Return (x, y) of the center of cell containing provided text 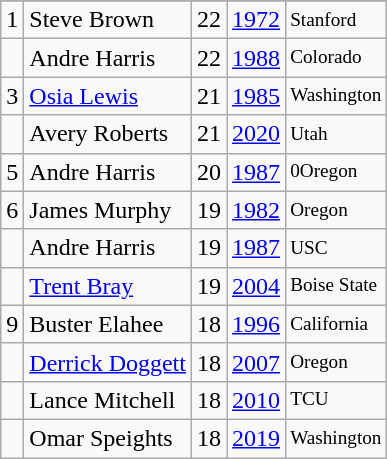
Avery Roberts (108, 134)
9 (12, 324)
Buster Elahee (108, 324)
Steve Brown (108, 20)
1982 (256, 210)
Derrick Doggett (108, 362)
Colorado (336, 58)
Trent Bray (108, 286)
2004 (256, 286)
6 (12, 210)
1972 (256, 20)
5 (12, 172)
Lance Mitchell (108, 400)
Stanford (336, 20)
2020 (256, 134)
1988 (256, 58)
TCU (336, 400)
0Oregon (336, 172)
California (336, 324)
Omar Speights (108, 438)
James Murphy (108, 210)
1 (12, 20)
1985 (256, 96)
2007 (256, 362)
Osia Lewis (108, 96)
Utah (336, 134)
20 (208, 172)
2010 (256, 400)
3 (12, 96)
2019 (256, 438)
1996 (256, 324)
Boise State (336, 286)
USC (336, 248)
